Scan for the cell matching the given text and deliver its [x, y] coordinate at center. 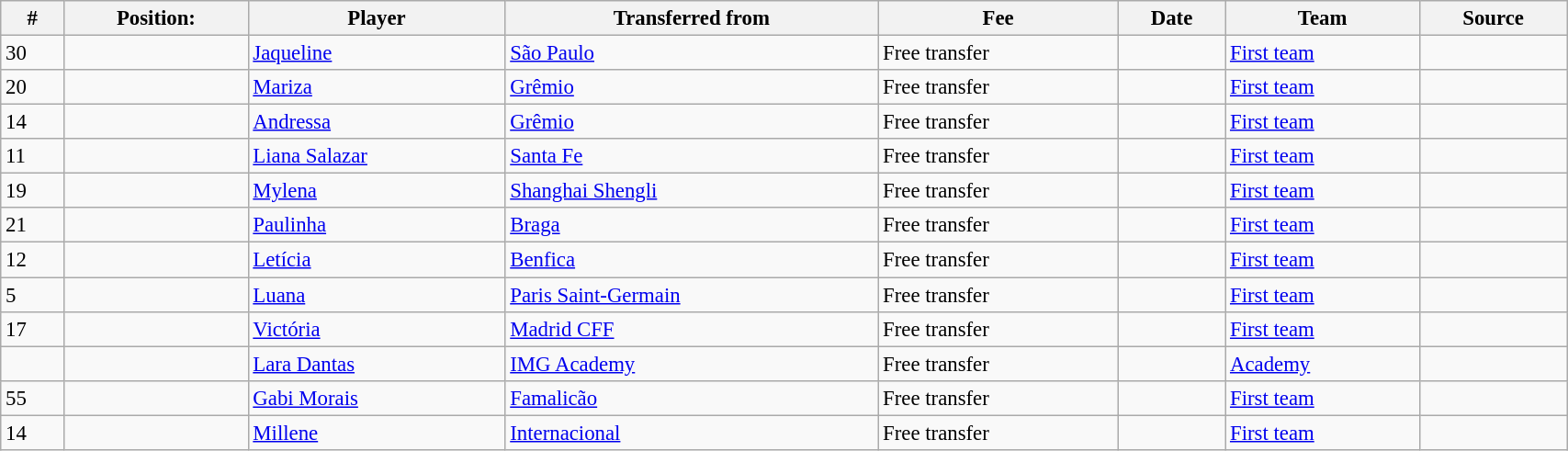
Lara Dantas [377, 364]
12 [33, 260]
Team [1323, 18]
11 [33, 156]
Liana Salazar [377, 156]
Shanghai Shengli [692, 191]
Braga [692, 225]
20 [33, 87]
Madrid CFF [692, 329]
Luana [377, 295]
Gabi Morais [377, 398]
Source [1494, 18]
30 [33, 53]
Player [377, 18]
55 [33, 398]
Internacional [692, 433]
# [33, 18]
IMG Academy [692, 364]
São Paulo [692, 53]
Fee [998, 18]
Jaqueline [377, 53]
Position: [156, 18]
5 [33, 295]
Victória [377, 329]
21 [33, 225]
Millene [377, 433]
Famalicão [692, 398]
Paulinha [377, 225]
Santa Fe [692, 156]
Mariza [377, 87]
Date [1171, 18]
Transferred from [692, 18]
Andressa [377, 122]
19 [33, 191]
Academy [1323, 364]
Letícia [377, 260]
Mylena [377, 191]
Benfica [692, 260]
Paris Saint-Germain [692, 295]
17 [33, 329]
